Return the [x, y] coordinate for the center point of the cell that contains the specified text.  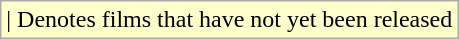
| Denotes films that have not yet been released [230, 20]
